Provide the [x, y] coordinate of the cell's center where the given text is located.  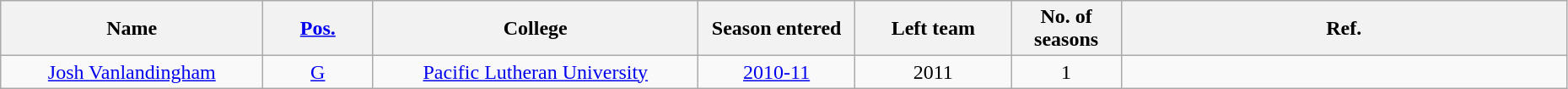
No. of seasons [1066, 29]
Ref. [1344, 29]
Pos. [318, 29]
Pacific Lutheran University [536, 72]
Season entered [777, 29]
G [318, 72]
1 [1066, 72]
College [536, 29]
Josh Vanlandingham [132, 72]
2010-11 [777, 72]
Left team [933, 29]
Name [132, 29]
2011 [933, 72]
